For the text-containing cell, return its midpoint in (X, Y) coordinate format. 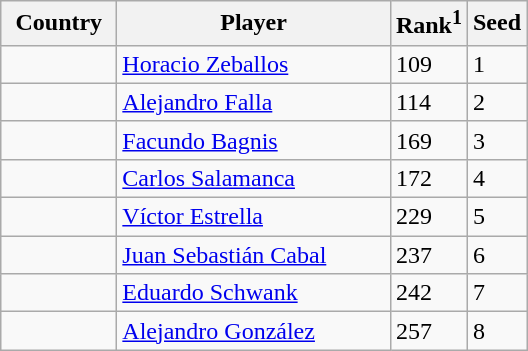
3 (496, 140)
Horacio Zeballos (254, 64)
Eduardo Schwank (254, 293)
257 (428, 331)
Juan Sebastián Cabal (254, 255)
7 (496, 293)
4 (496, 178)
169 (428, 140)
172 (428, 178)
114 (428, 102)
Rank1 (428, 24)
1 (496, 64)
242 (428, 293)
6 (496, 255)
5 (496, 217)
Seed (496, 24)
Víctor Estrella (254, 217)
Carlos Salamanca (254, 178)
229 (428, 217)
Player (254, 24)
Facundo Bagnis (254, 140)
237 (428, 255)
Country (59, 24)
Alejandro González (254, 331)
2 (496, 102)
109 (428, 64)
Alejandro Falla (254, 102)
8 (496, 331)
